Find where the given text appears and provide that cell's center as (x, y) coordinate. 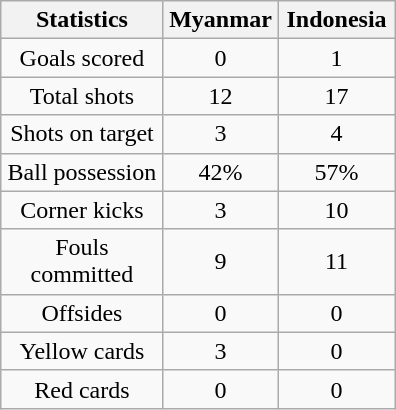
57% (337, 172)
Shots on target (82, 134)
Total shots (82, 96)
17 (337, 96)
Goals scored (82, 58)
Ball possession (82, 172)
Indonesia (337, 20)
Myanmar (220, 20)
9 (220, 262)
Fouls committed (82, 262)
42% (220, 172)
Yellow cards (82, 351)
Statistics (82, 20)
Red cards (82, 389)
4 (337, 134)
Corner kicks (82, 210)
12 (220, 96)
11 (337, 262)
10 (337, 210)
1 (337, 58)
Offsides (82, 313)
